Provide the [X, Y] coordinate of the cell's center where the given text is located.  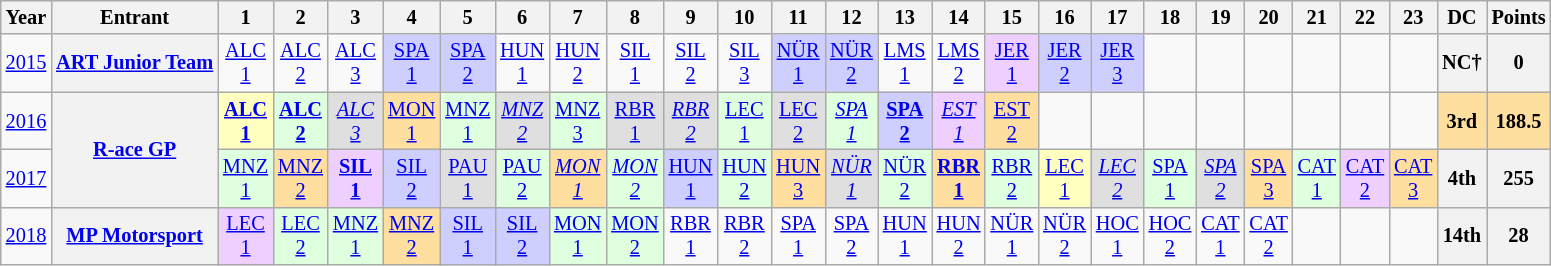
15 [1012, 17]
3rd [1462, 121]
13 [905, 17]
2018 [26, 236]
7 [578, 17]
Year [26, 17]
21 [1317, 17]
4th [1462, 178]
2017 [26, 178]
MNZ3 [578, 121]
HUN3 [798, 178]
3 [356, 17]
CAT3 [1413, 178]
NC† [1462, 63]
19 [1220, 17]
Points [1519, 17]
Entrant [134, 17]
EST2 [1012, 121]
HOC2 [1170, 236]
2015 [26, 63]
0 [1519, 63]
LMS1 [905, 63]
9 [691, 17]
5 [468, 17]
16 [1064, 17]
14 [959, 17]
11 [798, 17]
HOC1 [1118, 236]
14th [1462, 236]
PAU2 [522, 178]
8 [634, 17]
ART Junior Team [134, 63]
JER2 [1064, 63]
1 [246, 17]
SPA3 [1268, 178]
4 [412, 17]
22 [1365, 17]
10 [744, 17]
6 [522, 17]
2 [300, 17]
28 [1519, 236]
18 [1170, 17]
SIL3 [744, 63]
LMS2 [959, 63]
17 [1118, 17]
12 [852, 17]
EST1 [959, 121]
20 [1268, 17]
23 [1413, 17]
MP Motorsport [134, 236]
188.5 [1519, 121]
2016 [26, 121]
PAU1 [468, 178]
DC [1462, 17]
R-ace GP [134, 150]
JER1 [1012, 63]
255 [1519, 178]
JER3 [1118, 63]
